Search for the cell housing the specified text and yield its (X, Y) center coordinate. 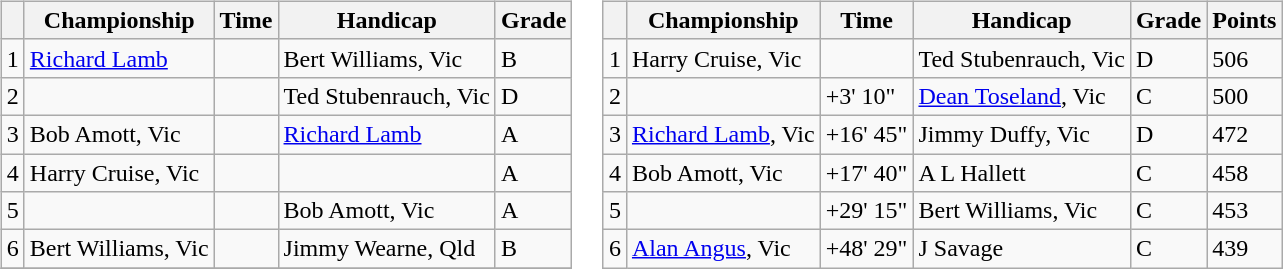
+3' 10" (866, 96)
458 (1244, 173)
Richard Lamb, Vic (723, 134)
+48' 29" (866, 249)
472 (1244, 134)
500 (1244, 96)
A L Hallett (1022, 173)
+29' 15" (866, 211)
439 (1244, 249)
+17' 40" (866, 173)
453 (1244, 211)
Points (1244, 20)
506 (1244, 58)
Jimmy Wearne, Qld (386, 249)
Jimmy Duffy, Vic (1022, 134)
Dean Toseland, Vic (1022, 96)
Alan Angus, Vic (723, 249)
J Savage (1022, 249)
+16' 45" (866, 134)
